Search for the cell housing the specified text and yield its [X, Y] center coordinate. 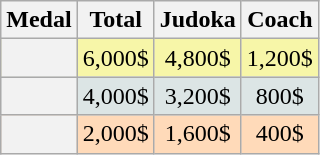
6,000$ [116, 58]
3,200$ [198, 96]
400$ [280, 134]
Coach [280, 20]
1,600$ [198, 134]
Total [116, 20]
800$ [280, 96]
4,800$ [198, 58]
Medal [39, 20]
Judoka [198, 20]
4,000$ [116, 96]
2,000$ [116, 134]
1,200$ [280, 58]
